Identify which cell holds the provided text, then report its (X, Y) central coordinate. 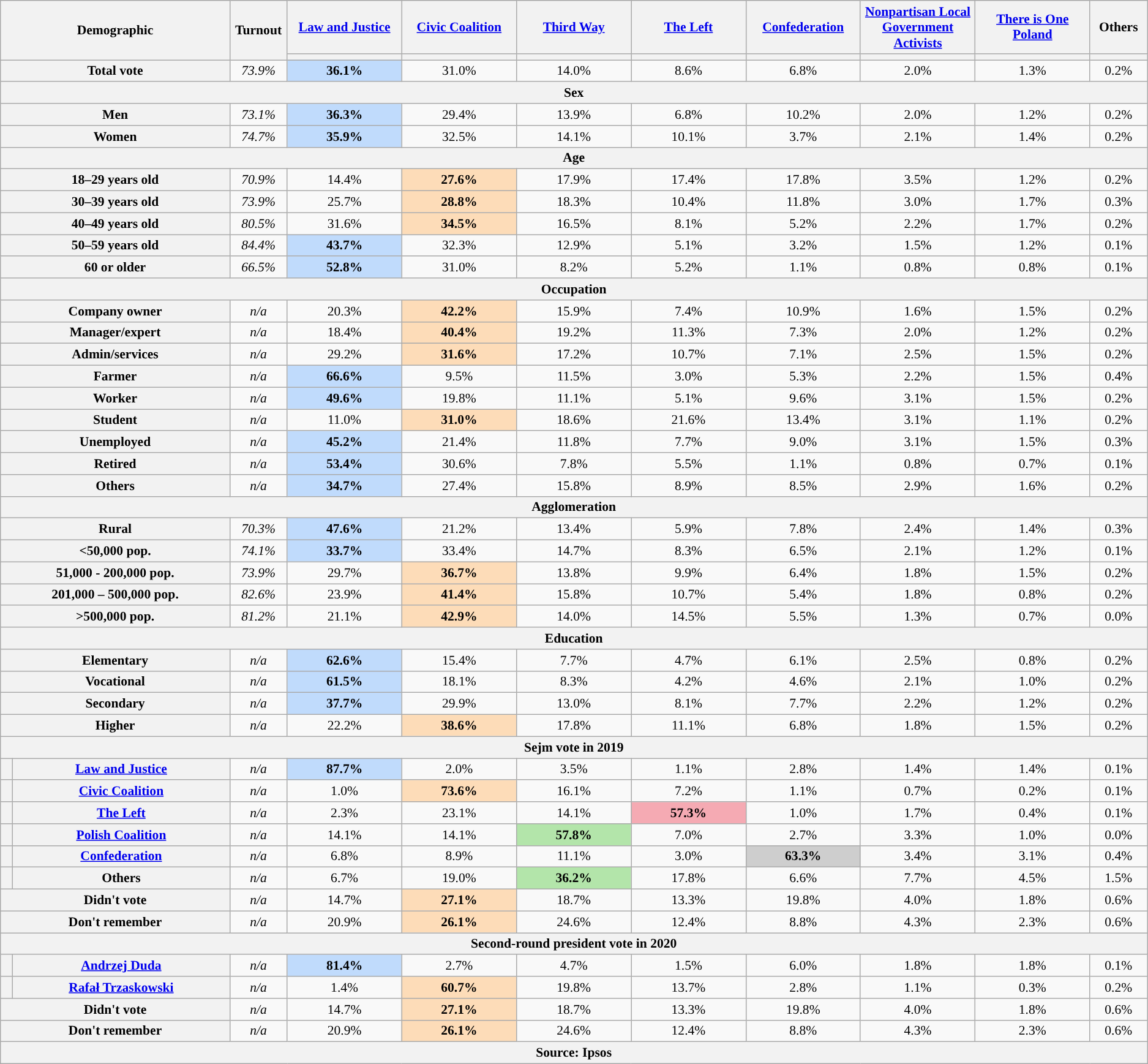
Occupation (574, 289)
33.4% (459, 551)
16.5% (574, 224)
66.5% (258, 268)
16.1% (574, 791)
Turnout (258, 31)
7.2% (688, 791)
3.2% (803, 246)
17.9% (574, 180)
70.9% (258, 180)
12.9% (574, 246)
13.7% (688, 987)
81.4% (344, 966)
Education (574, 638)
Nonpartisan Local Government Activists (917, 27)
62.6% (344, 660)
41.4% (459, 595)
Unemployed (115, 442)
Secondary (115, 704)
Demographic (115, 31)
6.4% (803, 573)
Age (574, 158)
51,000 - 200,000 pop. (115, 573)
36.2% (574, 878)
Rural (115, 529)
10.1% (688, 137)
3.7% (803, 137)
21.1% (344, 617)
70.3% (258, 529)
18.3% (574, 202)
20.3% (344, 311)
201,000 – 500,000 pop. (115, 595)
13.8% (574, 573)
14.4% (344, 180)
Second-round president vote in 2020 (574, 944)
Admin/services (115, 355)
13.0% (574, 704)
18.1% (459, 682)
32.3% (459, 246)
82.6% (258, 595)
11.0% (344, 420)
66.6% (344, 377)
9.9% (688, 573)
63.3% (803, 856)
Student (115, 420)
84.4% (258, 246)
14.5% (688, 617)
38.6% (459, 726)
45.2% (344, 442)
5.3% (803, 377)
17.4% (688, 180)
5.4% (803, 595)
47.6% (344, 529)
6.7% (344, 878)
9.5% (459, 377)
73.1% (258, 115)
57.3% (688, 813)
4.6% (803, 682)
33.7% (344, 551)
18–29 years old (115, 180)
28.8% (459, 202)
10.2% (803, 115)
19.0% (459, 878)
61.5% (344, 682)
8.5% (803, 486)
2.4% (917, 529)
Company owner (115, 311)
6.6% (803, 878)
10.9% (803, 311)
27.4% (459, 486)
49.6% (344, 398)
30–39 years old (115, 202)
57.8% (574, 835)
<50,000 pop. (115, 551)
74.7% (258, 137)
Vocational (115, 682)
15.4% (459, 660)
13.9% (574, 115)
Retired (115, 464)
17.2% (574, 355)
7.0% (688, 835)
19.2% (574, 333)
60.7% (459, 987)
6.5% (803, 551)
Worker (115, 398)
27.6% (459, 180)
42.9% (459, 617)
Andrzej Duda (121, 966)
60 or older (115, 268)
43.7% (344, 246)
Sex (574, 93)
53.4% (344, 464)
34.7% (344, 486)
52.8% (344, 268)
4.5% (1032, 878)
Agglomeration (574, 507)
32.5% (459, 137)
Rafał Trzaskowski (121, 987)
29.2% (344, 355)
Manager/expert (115, 333)
There is One Poland (1032, 27)
15.9% (574, 311)
7.4% (688, 311)
6.1% (803, 660)
9.0% (803, 442)
8.6% (688, 71)
10.4% (688, 202)
Women (115, 137)
18.6% (574, 420)
Polish Coalition (121, 835)
21.2% (459, 529)
81.2% (258, 617)
18.4% (344, 333)
87.7% (344, 769)
35.9% (344, 137)
21.6% (688, 420)
80.5% (258, 224)
Farmer (115, 377)
25.7% (344, 202)
11.5% (574, 377)
11.3% (688, 333)
23.1% (459, 813)
42.2% (459, 311)
36.3% (344, 115)
Third Way (574, 27)
2.9% (917, 486)
40.4% (459, 333)
22.2% (344, 726)
Sejm vote in 2019 (574, 747)
23.9% (344, 595)
50–59 years old (115, 246)
3.3% (917, 835)
29.9% (459, 704)
Source: Ipsos (574, 1053)
Men (115, 115)
36.7% (459, 573)
73.6% (459, 791)
36.1% (344, 71)
3.4% (917, 856)
Elementary (115, 660)
74.1% (258, 551)
8.2% (574, 268)
29.7% (344, 573)
34.5% (459, 224)
7.1% (803, 355)
21.4% (459, 442)
Higher (115, 726)
6.0% (803, 966)
Total vote (115, 71)
9.6% (803, 398)
5.9% (688, 529)
29.4% (459, 115)
30.6% (459, 464)
7.3% (803, 333)
4.2% (688, 682)
40–49 years old (115, 224)
>500,000 pop. (115, 617)
37.7% (344, 704)
